Extract the [x, y] coordinate from the center of the cell holding the provided text.  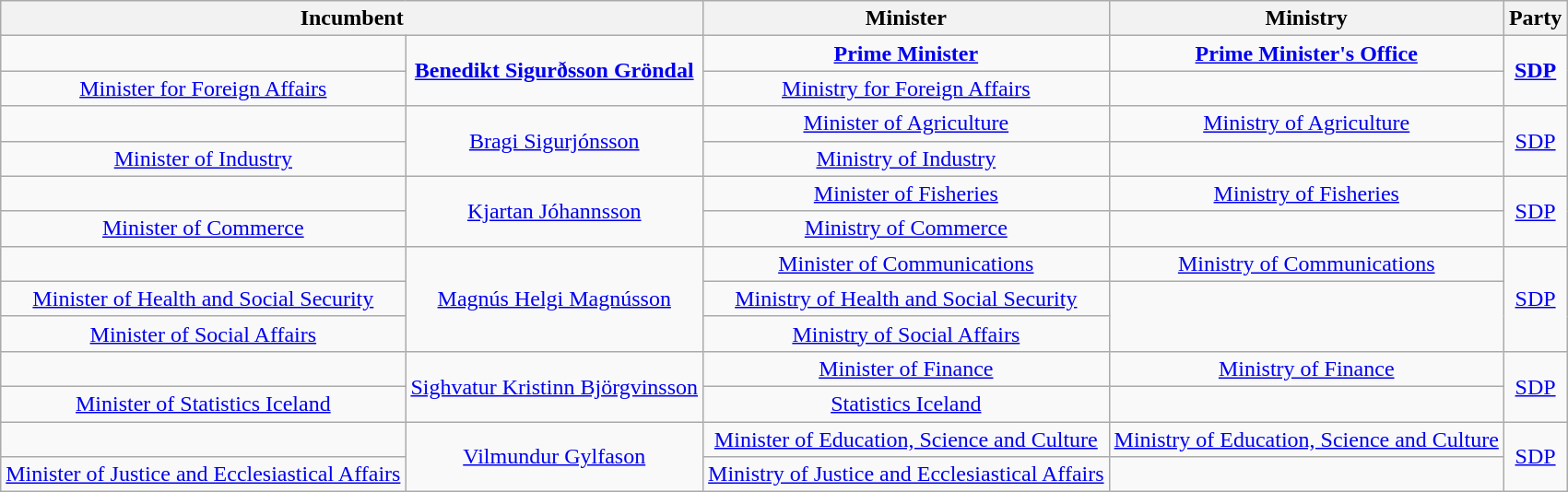
Minister of Statistics Iceland [203, 404]
Minister of Commerce [203, 228]
Incumbent [352, 18]
Ministry of Justice and Ecclesiastical Affairs [907, 474]
Ministry of Agriculture [1306, 123]
Minister of Fisheries [907, 193]
Ministry for Foreign Affairs [907, 88]
Ministry of Communications [1306, 264]
Prime Minister [907, 53]
Minister of Education, Science and Culture [907, 439]
Minister of Health and Social Security [203, 299]
Minister of Communications [907, 264]
Ministry of Health and Social Security [907, 299]
Ministry of Fisheries [1306, 193]
Bragi Sigurjónsson [555, 141]
Minister of Industry [203, 158]
Ministry of Finance [1306, 369]
Ministry of Industry [907, 158]
Minister of Finance [907, 369]
Statistics Iceland [907, 404]
Minister of Agriculture [907, 123]
Ministry of Education, Science and Culture [1306, 439]
Ministry of Social Affairs [907, 334]
Ministry [1306, 18]
Kjartan Jóhannsson [555, 211]
Minister of Justice and Ecclesiastical Affairs [203, 474]
Sighvatur Kristinn Björgvinsson [555, 386]
Ministry of Commerce [907, 228]
Prime Minister's Office [1306, 53]
Magnús Helgi Magnússon [555, 299]
Benedikt Sigurðsson Gröndal [555, 71]
Minister [907, 18]
Minister for Foreign Affairs [203, 88]
Minister of Social Affairs [203, 334]
Party [1535, 18]
Vilmundur Gylfason [555, 457]
